Extract the (x, y) coordinate from the center of the cell holding the provided text.  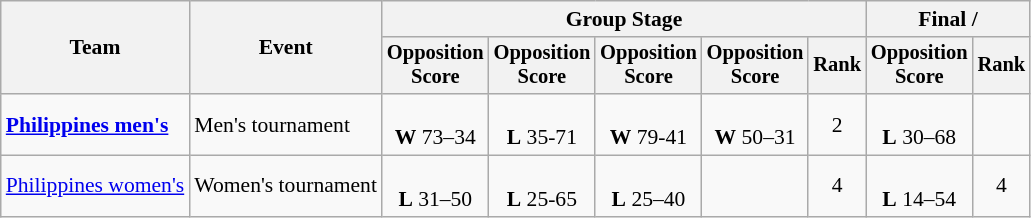
Group Stage (624, 19)
Team (96, 48)
L 25-65 (542, 186)
Men's tournament (286, 124)
Women's tournament (286, 186)
L 35-71 (542, 124)
L 25–40 (648, 186)
L 14–54 (920, 186)
Philippines women's (96, 186)
Event (286, 48)
W 73–34 (436, 124)
W 50–31 (756, 124)
Philippines men's (96, 124)
W 79-41 (648, 124)
L 31–50 (436, 186)
2 (837, 124)
L 30–68 (920, 124)
Final / (948, 19)
